Return (x, y) of the center of cell containing provided text 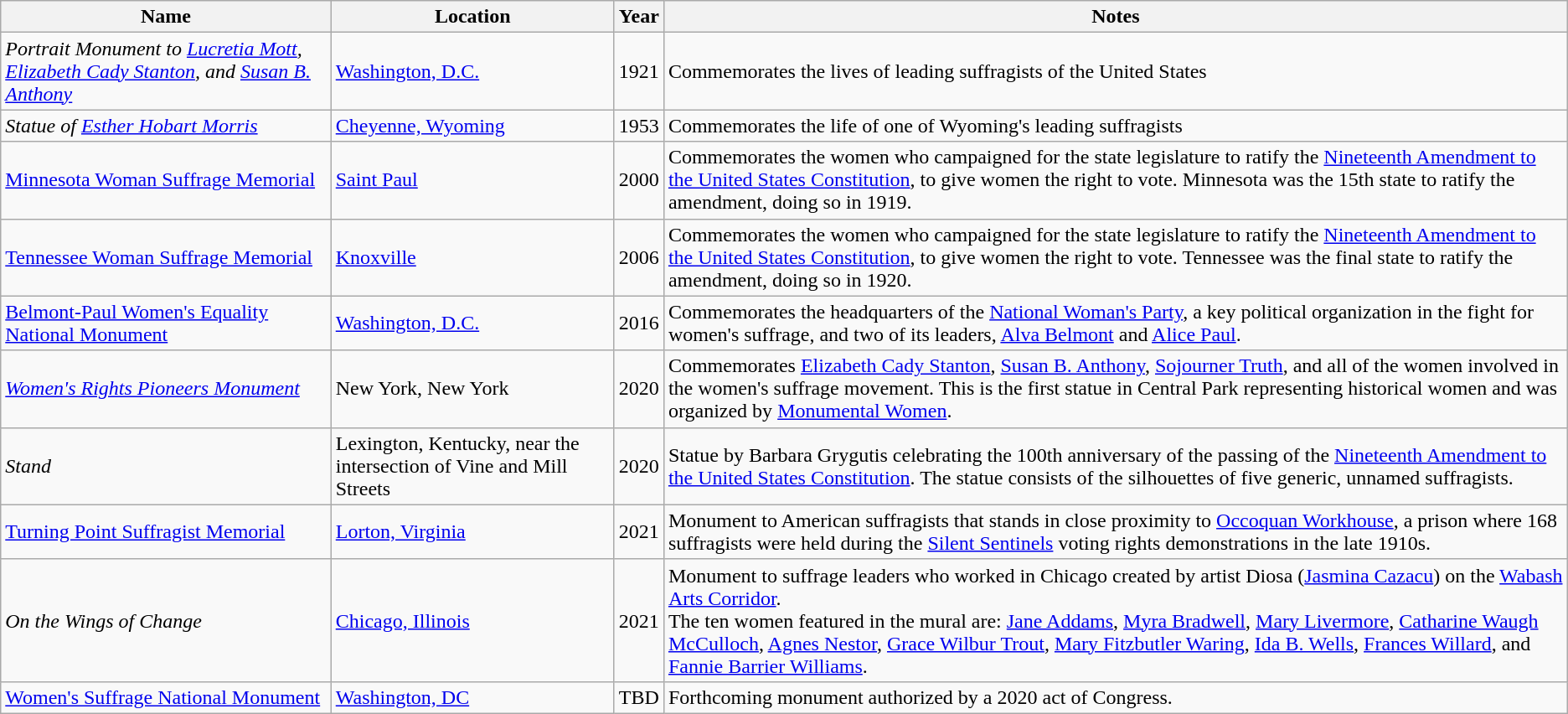
Washington, DC (472, 697)
Lexington, Kentucky, near the intersection of Vine and Mill Streets (472, 466)
Name (166, 17)
1953 (638, 126)
Tennessee Woman Suffrage Memorial (166, 257)
Year (638, 17)
Women's Rights Pioneers Monument (166, 389)
Chicago, Illinois (472, 620)
Notes (1116, 17)
2000 (638, 180)
Portrait Monument to Lucretia Mott, Elizabeth Cady Stanton, and Susan B. Anthony (166, 71)
Forthcoming monument authorized by a 2020 act of Congress. (1116, 697)
Knoxville (472, 257)
1921 (638, 71)
Women's Suffrage National Monument (166, 697)
Saint Paul (472, 180)
Lorton, Virginia (472, 531)
Location (472, 17)
Cheyenne, Wyoming (472, 126)
Commemorates the life of one of Wyoming's leading suffragists (1116, 126)
Stand (166, 466)
Turning Point Suffragist Memorial (166, 531)
TBD (638, 697)
Commemorates the lives of leading suffragists of the United States (1116, 71)
New York, New York (472, 389)
Minnesota Woman Suffrage Memorial (166, 180)
Statue of Esther Hobart Morris (166, 126)
2016 (638, 323)
On the Wings of Change (166, 620)
2006 (638, 257)
Belmont-Paul Women's Equality National Monument (166, 323)
